Return (X, Y) of the center of cell containing provided text 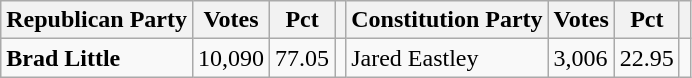
10,090 (230, 58)
Republican Party (97, 20)
77.05 (302, 58)
22.95 (646, 58)
Brad Little (97, 58)
3,006 (581, 58)
Constitution Party (447, 20)
Jared Eastley (447, 58)
